Locate the cell with the specified text and output its [x, y] center coordinate. 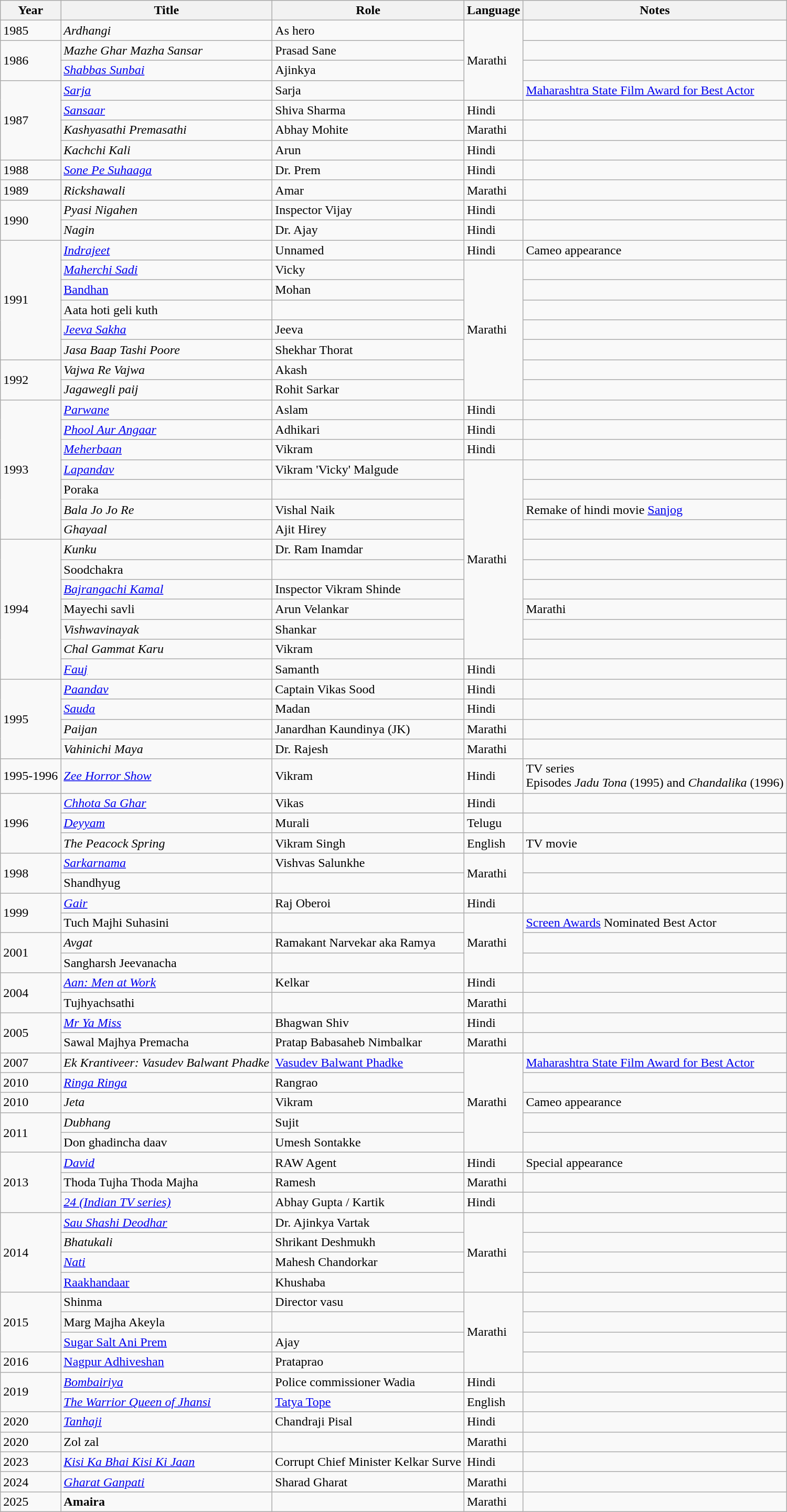
Special appearance [655, 1162]
Thoda Tujha Thoda Majha [167, 1182]
Jagawegli paij [167, 390]
Gharat Ganpati [167, 1482]
1988 [30, 170]
Inspector Vikram Shinde [368, 589]
Police commissioner Wadia [368, 1382]
Gair [167, 903]
Shinma [167, 1302]
Jeta [167, 1102]
Dr. Ajinkya Vartak [368, 1223]
2007 [30, 1063]
Year [30, 10]
Maherchi Sadi [167, 270]
Indrajeet [167, 250]
Tatya Tope [368, 1402]
Captain Vikas Sood [368, 689]
Kunku [167, 549]
Pratap Babasaheb Nimbalkar [368, 1043]
Bhagwan Shiv [368, 1023]
Vasudev Balwant Phadke [368, 1063]
Don ghadincha daav [167, 1142]
Abhay Mohite [368, 130]
RAW Agent [368, 1162]
Nagpur Adhiveshan [167, 1362]
Ajay [368, 1342]
Dr. Rajesh [368, 749]
Rangrao [368, 1082]
As hero [368, 30]
Kashyasathi Premasathi [167, 130]
Amar [368, 190]
Nati [167, 1262]
Marg Majha Akeyla [167, 1322]
Shandhyug [167, 883]
Prataprao [368, 1362]
Akash [368, 370]
Chal Gammat Karu [167, 649]
1993 [30, 469]
Rickshawali [167, 190]
1985 [30, 30]
Vishwavinayak [167, 629]
1998 [30, 873]
Bombairiya [167, 1382]
Deyyam [167, 823]
1992 [30, 380]
Paandav [167, 689]
2019 [30, 1392]
Ek Krantiveer: Vasudev Balwant Phadke [167, 1063]
Mr Ya Miss [167, 1023]
Mahesh Chandorkar [368, 1262]
Kisi Ka Bhai Kisi Ki Jaan [167, 1462]
2011 [30, 1132]
Ramesh [368, 1182]
2004 [30, 993]
Pyasi Nigahen [167, 210]
Kelkar [368, 983]
Dubhang [167, 1122]
Title [167, 10]
Shekhar Thorat [368, 350]
The Warrior Queen of Jhansi [167, 1402]
Vikram Singh [368, 843]
Khushaba [368, 1282]
1994 [30, 609]
Kachchi Kali [167, 150]
Zol zal [167, 1442]
24 (Indian TV series) [167, 1202]
Jeeva Sakha [167, 330]
Sangharsh Jeevanacha [167, 963]
Ringa Ringa [167, 1082]
Bala Jo Jo Re [167, 509]
Tuch Majhi Suhasini [167, 923]
1986 [30, 60]
Screen Awards Nominated Best Actor [655, 923]
Sujit [368, 1122]
Tanhaji [167, 1422]
Chhota Sa Ghar [167, 803]
Arun [368, 150]
Ramakant Narvekar aka Ramya [368, 943]
2024 [30, 1482]
Inspector Vijay [368, 210]
Vicky [368, 270]
Phool Aur Angaar [167, 430]
Arun Velankar [368, 609]
Lapandav [167, 469]
2001 [30, 953]
2016 [30, 1362]
Shiva Sharma [368, 110]
Vajwa Re Vajwa [167, 370]
Prasad Sane [368, 50]
Vishal Naik [368, 509]
Abhay Gupta / Kartik [368, 1202]
Telugu [493, 823]
Remake of hindi movie Sanjog [655, 509]
2014 [30, 1252]
Madan [368, 709]
Zee Horror Show [167, 776]
Bhatukali [167, 1242]
Unnamed [368, 250]
Mohan [368, 290]
Aslam [368, 410]
Adhikari [368, 430]
Rohit Sarkar [368, 390]
Parwane [167, 410]
Shabbas Sunbai [167, 70]
Corrupt Chief Minister Kelkar Surve [368, 1462]
Shankar [368, 629]
Chandraji Pisal [368, 1422]
TV movie [655, 843]
Ajinkya [368, 70]
Umesh Sontakke [368, 1142]
Sansaar [167, 110]
Vikas [368, 803]
Murali [368, 823]
Ajit Hirey [368, 529]
Bandhan [167, 290]
Dr. Ram Inamdar [368, 549]
Mazhe Ghar Mazha Sansar [167, 50]
2015 [30, 1322]
1995-1996 [30, 776]
Poraka [167, 489]
Director vasu [368, 1302]
Dr. Ajay [368, 230]
2025 [30, 1502]
Raakhandaar [167, 1282]
Role [368, 10]
1995 [30, 719]
Ardhangi [167, 30]
Amaira [167, 1502]
Sauda [167, 709]
Bajrangachi Kamal [167, 589]
David [167, 1162]
Tujhyachsathi [167, 1003]
2023 [30, 1462]
Paijan [167, 729]
Shrikant Deshmukh [368, 1242]
Language [493, 10]
1987 [30, 120]
Jasa Baap Tashi Poore [167, 350]
Mayechi savli [167, 609]
Raj Oberoi [368, 903]
Meherbaan [167, 449]
Jeeva [368, 330]
Fauj [167, 669]
Sarkarnama [167, 863]
1989 [30, 190]
The Peacock Spring [167, 843]
Ghayaal [167, 529]
Dr. Prem [368, 170]
Sharad Gharat [368, 1482]
Sugar Salt Ani Prem [167, 1342]
1990 [30, 220]
2013 [30, 1182]
Vahinichi Maya [167, 749]
Notes [655, 10]
Soodchakra [167, 569]
Nagin [167, 230]
Samanth [368, 669]
Aan: Men at Work [167, 983]
Vikram 'Vicky' Malgude [368, 469]
Sawal Majhya Premacha [167, 1043]
2005 [30, 1033]
Janardhan Kaundinya (JK) [368, 729]
Avgat [167, 943]
TV series Episodes Jadu Tona (1995) and Chandalika (1996) [655, 776]
Sone Pe Suhaaga [167, 170]
Sau Shashi Deodhar [167, 1223]
Aata hoti geli kuth [167, 310]
1999 [30, 913]
Vishvas Salunkhe [368, 863]
1991 [30, 300]
1996 [30, 823]
